From the cell containing the given text, extract its center point as [X, Y] coordinate. 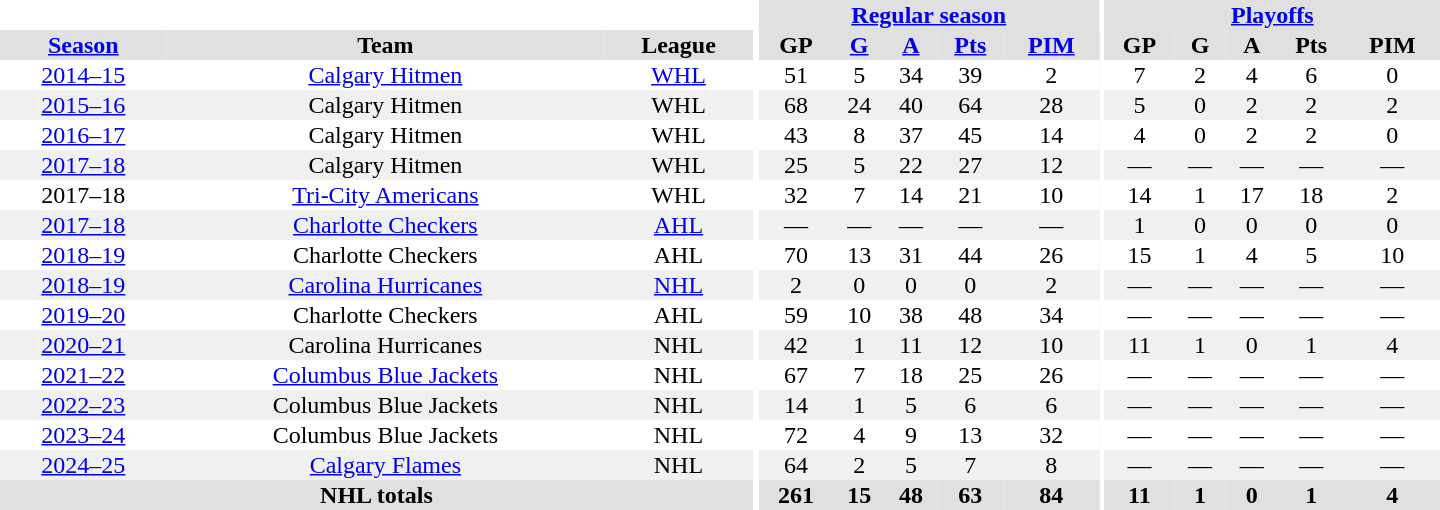
21 [970, 195]
39 [970, 75]
44 [970, 255]
Regular season [929, 15]
43 [796, 135]
51 [796, 75]
63 [970, 495]
22 [911, 165]
27 [970, 165]
Tri-City Americans [386, 195]
NHL totals [376, 495]
2022–23 [84, 405]
2016–17 [84, 135]
Playoffs [1272, 15]
261 [796, 495]
24 [859, 105]
84 [1052, 495]
2023–24 [84, 435]
17 [1252, 195]
2021–22 [84, 375]
2024–25 [84, 465]
Calgary Flames [386, 465]
Season [84, 45]
70 [796, 255]
2014–15 [84, 75]
59 [796, 315]
42 [796, 345]
2019–20 [84, 315]
40 [911, 105]
72 [796, 435]
Team [386, 45]
2020–21 [84, 345]
45 [970, 135]
31 [911, 255]
37 [911, 135]
67 [796, 375]
2015–16 [84, 105]
28 [1052, 105]
League [678, 45]
68 [796, 105]
38 [911, 315]
9 [911, 435]
